Return the [x, y] coordinate for the center point of the cell that contains the specified text.  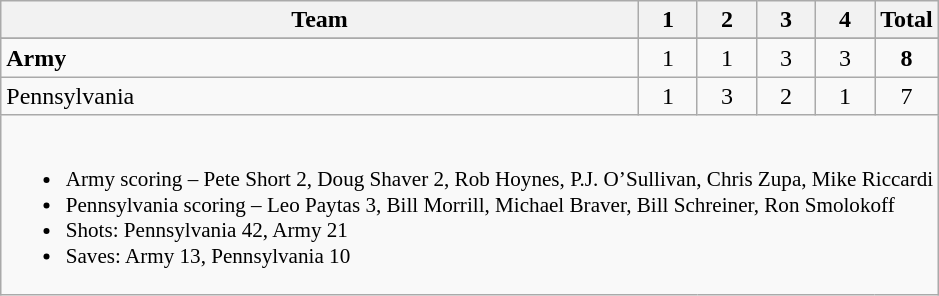
Army [320, 58]
Pennsylvania [320, 96]
Team [320, 20]
8 [907, 58]
7 [907, 96]
Total [907, 20]
4 [846, 20]
